Provide the [x, y] coordinate of the cell's center where the given text is located.  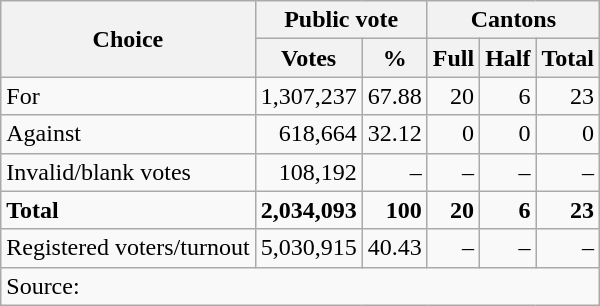
Full [453, 58]
32.12 [394, 134]
40.43 [394, 248]
Invalid/blank votes [128, 172]
Source: [300, 286]
100 [394, 210]
2,034,093 [308, 210]
Registered voters/turnout [128, 248]
108,192 [308, 172]
1,307,237 [308, 96]
Against [128, 134]
Votes [308, 58]
Public vote [341, 20]
Cantons [513, 20]
Half [508, 58]
5,030,915 [308, 248]
Choice [128, 39]
For [128, 96]
618,664 [308, 134]
67.88 [394, 96]
% [394, 58]
